Determine the (x, y) coordinate at the center of the cell enclosing the given text.  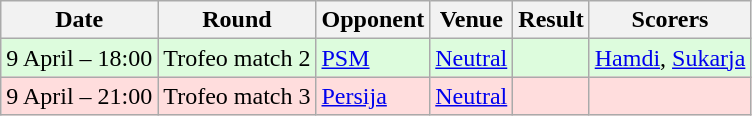
Trofeo match 3 (237, 96)
Date (80, 20)
Persija (373, 96)
Venue (472, 20)
Round (237, 20)
PSM (373, 58)
Result (551, 20)
9 April – 21:00 (80, 96)
Hamdi, Sukarja (670, 58)
Trofeo match 2 (237, 58)
Opponent (373, 20)
Scorers (670, 20)
9 April – 18:00 (80, 58)
